Capture the cell that displays the provided text and extract its [X, Y] central coordinate. 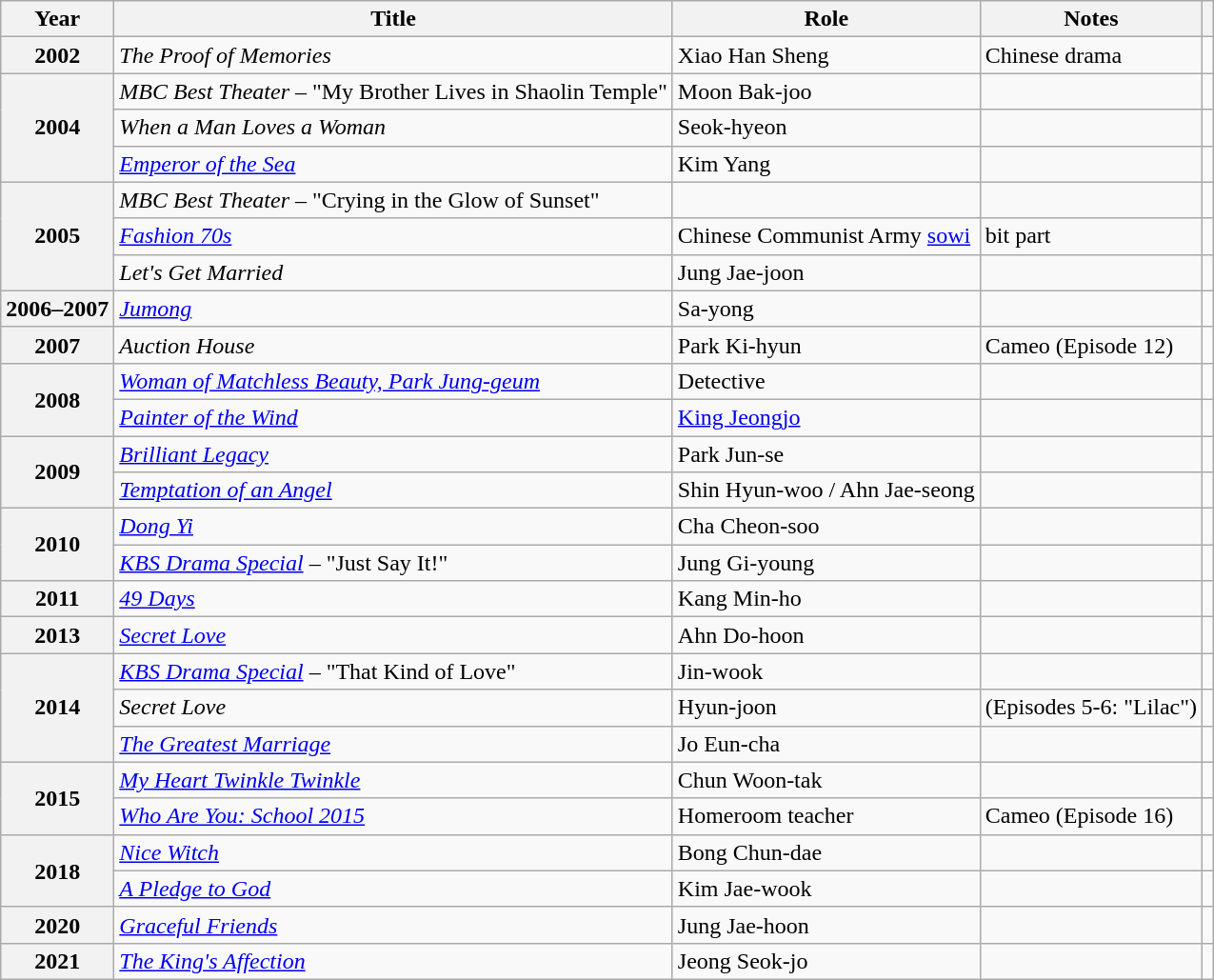
MBC Best Theater – "My Brother Lives in Shaolin Temple" [393, 91]
Kim Yang [826, 164]
The Greatest Marriage [393, 744]
Nice Witch [393, 852]
Graceful Friends [393, 925]
My Heart Twinkle Twinkle [393, 780]
Jung Jae-joon [826, 272]
Year [57, 19]
Kim Jae-wook [826, 889]
Seok-hyeon [826, 128]
2004 [57, 128]
2002 [57, 55]
KBS Drama Special – "That Kind of Love" [393, 671]
Chun Woon-tak [826, 780]
Detective [826, 381]
Who Are You: School 2015 [393, 816]
Jin-wook [826, 671]
MBC Best Theater – "Crying in the Glow of Sunset" [393, 200]
2011 [57, 599]
Let's Get Married [393, 272]
2009 [57, 472]
Painter of the Wind [393, 417]
King Jeongjo [826, 417]
2014 [57, 708]
2006–2007 [57, 309]
Homeroom teacher [826, 816]
Auction House [393, 345]
bit part [1091, 236]
Emperor of the Sea [393, 164]
Sa-yong [826, 309]
Kang Min-ho [826, 599]
2010 [57, 545]
2020 [57, 925]
A Pledge to God [393, 889]
2013 [57, 635]
2021 [57, 961]
2018 [57, 870]
The Proof of Memories [393, 55]
KBS Drama Special – "Just Say It!" [393, 563]
Jumong [393, 309]
Chinese Communist Army sowi [826, 236]
Jung Gi-young [826, 563]
Jung Jae-hoon [826, 925]
Jo Eun-cha [826, 744]
Chinese drama [1091, 55]
Brilliant Legacy [393, 454]
Moon Bak-joo [826, 91]
Bong Chun-dae [826, 852]
Hyun-joon [826, 708]
Dong Yi [393, 527]
Cha Cheon-soo [826, 527]
2008 [57, 399]
Ahn Do-hoon [826, 635]
The King's Affection [393, 961]
2005 [57, 236]
Fashion 70s [393, 236]
Park Jun-se [826, 454]
Temptation of an Angel [393, 490]
(Episodes 5-6: "Lilac") [1091, 708]
2007 [57, 345]
Notes [1091, 19]
2015 [57, 798]
Shin Hyun-woo / Ahn Jae-seong [826, 490]
49 Days [393, 599]
When a Man Loves a Woman [393, 128]
Xiao Han Sheng [826, 55]
Jeong Seok-jo [826, 961]
Cameo (Episode 12) [1091, 345]
Park Ki-hyun [826, 345]
Role [826, 19]
Cameo (Episode 16) [1091, 816]
Title [393, 19]
Woman of Matchless Beauty, Park Jung-geum [393, 381]
